Determine the (x, y) coordinate at the center of the cell enclosing the given text.  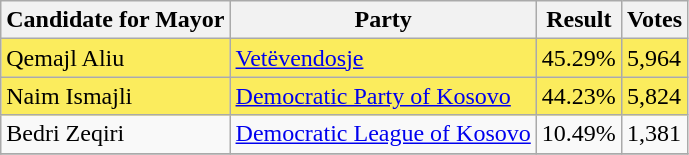
Result (578, 20)
Vetëvendosje (383, 58)
44.23% (578, 96)
5,964 (654, 58)
1,381 (654, 134)
10.49% (578, 134)
45.29% (578, 58)
Democratic Party of Kosovo (383, 96)
Votes (654, 20)
Qemajl Aliu (116, 58)
Party (383, 20)
5,824 (654, 96)
Democratic League of Kosovo (383, 134)
Naim Ismajli (116, 96)
Candidate for Mayor (116, 20)
Bedri Zeqiri (116, 134)
